Provide the [x, y] coordinate of the cell's center where the given text is located.  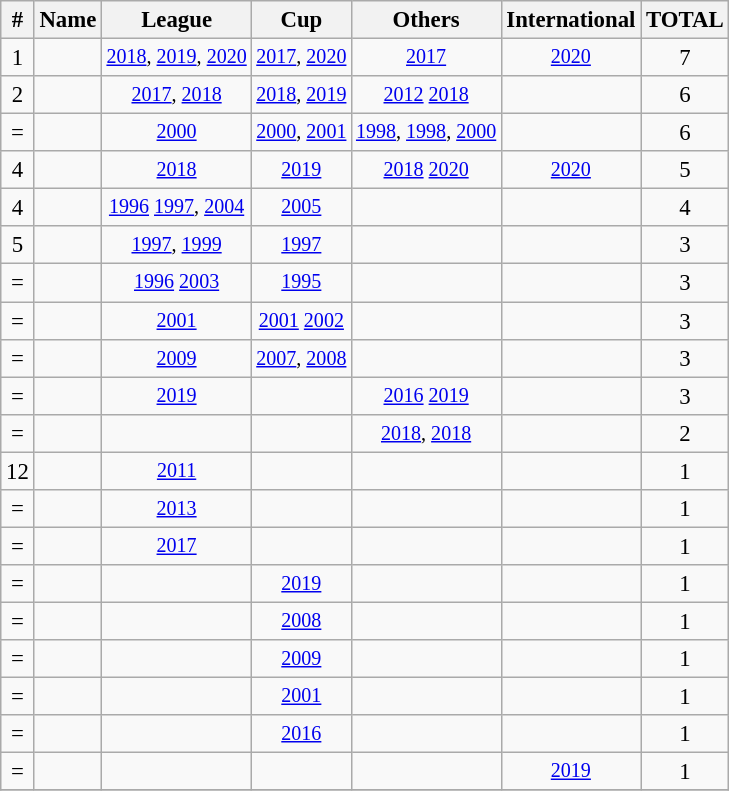
7 [685, 58]
Cup [301, 20]
1996 2003 [177, 283]
1996 1997, 2004 [177, 208]
2016 2019 [426, 396]
2000 [177, 133]
2018, 2019, 2020 [177, 58]
2018, 2019 [301, 95]
Name [68, 20]
1995 [301, 283]
12 [18, 471]
2007, 2008 [301, 358]
2018 [177, 170]
2005 [301, 208]
2018 2020 [426, 170]
2000, 2001 [301, 133]
International [571, 20]
2018, 2018 [426, 433]
Others [426, 20]
TOTAL [685, 20]
2013 [177, 509]
2001 2002 [301, 321]
1997, 1999 [177, 245]
2016 [301, 734]
# [18, 20]
2011 [177, 471]
2012 2018 [426, 95]
1998, 1998, 2000 [426, 133]
2017, 2020 [301, 58]
2017, 2018 [177, 95]
2008 [301, 621]
League [177, 20]
1997 [301, 245]
